Detect which cell encompasses the target text, then output its [X, Y] center coordinate. 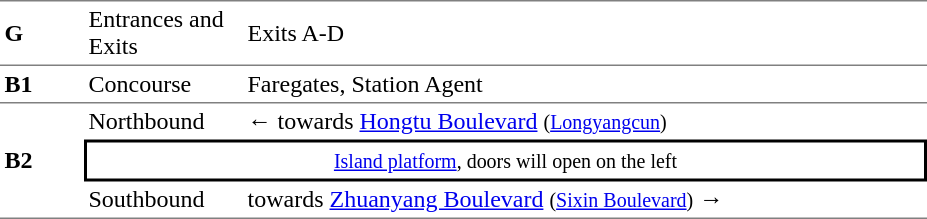
G [42, 33]
Island platform, doors will open on the left [506, 161]
← towards Hongtu Boulevard (Longyangcun) [585, 122]
Exits A-D [585, 33]
B1 [42, 85]
Faregates, Station Agent [585, 85]
Entrances and Exits [164, 33]
Northbound [164, 122]
Concourse [164, 85]
